Locate the cell with the specified text and output its [X, Y] center coordinate. 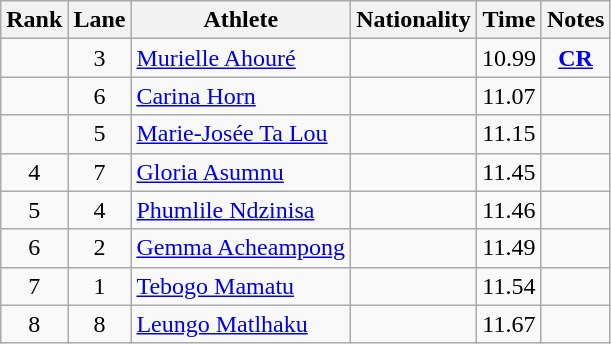
Carina Horn [241, 96]
Nationality [414, 20]
CR [575, 58]
Leungo Matlhaku [241, 324]
11.49 [508, 248]
Athlete [241, 20]
10.99 [508, 58]
11.54 [508, 286]
2 [100, 248]
Phumlile Ndzinisa [241, 210]
Marie-Josée Ta Lou [241, 134]
11.45 [508, 172]
1 [100, 286]
3 [100, 58]
11.46 [508, 210]
Lane [100, 20]
Gloria Asumnu [241, 172]
Tebogo Mamatu [241, 286]
11.07 [508, 96]
11.67 [508, 324]
Murielle Ahouré [241, 58]
Gemma Acheampong [241, 248]
Rank [34, 20]
11.15 [508, 134]
Notes [575, 20]
Time [508, 20]
